Detect which cell encompasses the target text, then output its [x, y] center coordinate. 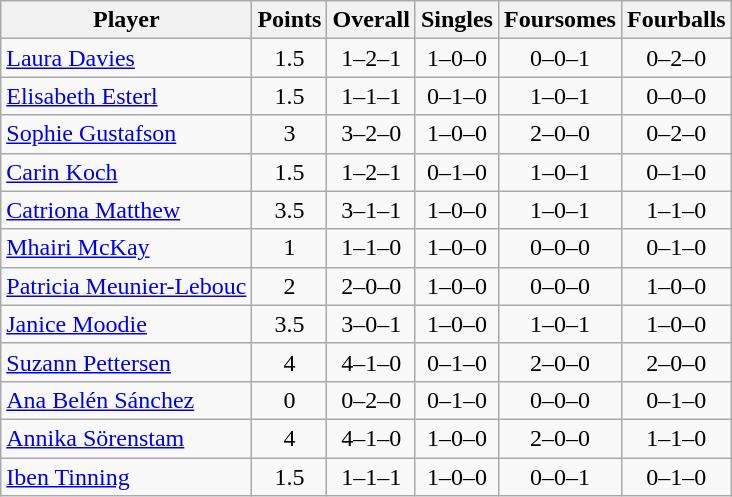
Elisabeth Esterl [126, 96]
Overall [371, 20]
3–2–0 [371, 134]
Annika Sörenstam [126, 438]
Sophie Gustafson [126, 134]
Player [126, 20]
Fourballs [676, 20]
Patricia Meunier-Lebouc [126, 286]
Foursomes [560, 20]
1 [290, 248]
0 [290, 400]
Ana Belén Sánchez [126, 400]
3–0–1 [371, 324]
Carin Koch [126, 172]
Catriona Matthew [126, 210]
Laura Davies [126, 58]
3–1–1 [371, 210]
Singles [456, 20]
3 [290, 134]
2 [290, 286]
Mhairi McKay [126, 248]
Points [290, 20]
Iben Tinning [126, 477]
Suzann Pettersen [126, 362]
Janice Moodie [126, 324]
